Identify which cell holds the provided text, then report its [x, y] central coordinate. 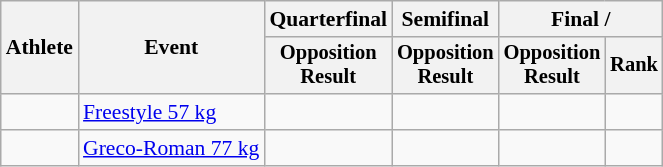
Quarterfinal [328, 19]
Rank [634, 66]
Athlete [40, 48]
Event [171, 48]
Semifinal [446, 19]
Greco-Roman 77 kg [171, 148]
Freestyle 57 kg [171, 112]
Final / [581, 19]
